Determine the (x, y) coordinate at the center of the cell enclosing the given text.  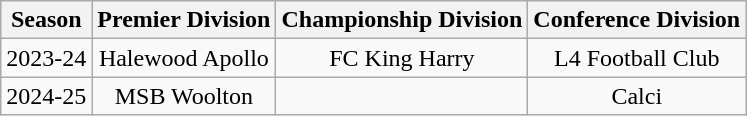
Calci (637, 96)
Conference Division (637, 20)
L4 Football Club (637, 58)
Championship Division (402, 20)
Halewood Apollo (184, 58)
Premier Division (184, 20)
2023-24 (46, 58)
2024-25 (46, 96)
MSB Woolton (184, 96)
FC King Harry (402, 58)
Season (46, 20)
